Detect which cell encompasses the target text, then output its (x, y) center coordinate. 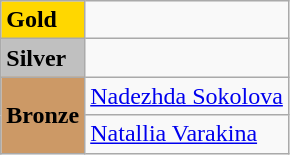
Natallia Varakina (187, 134)
Nadezhda Sokolova (187, 96)
Gold (43, 20)
Silver (43, 58)
Bronze (43, 115)
